For the text-containing cell, return its midpoint in (X, Y) coordinate format. 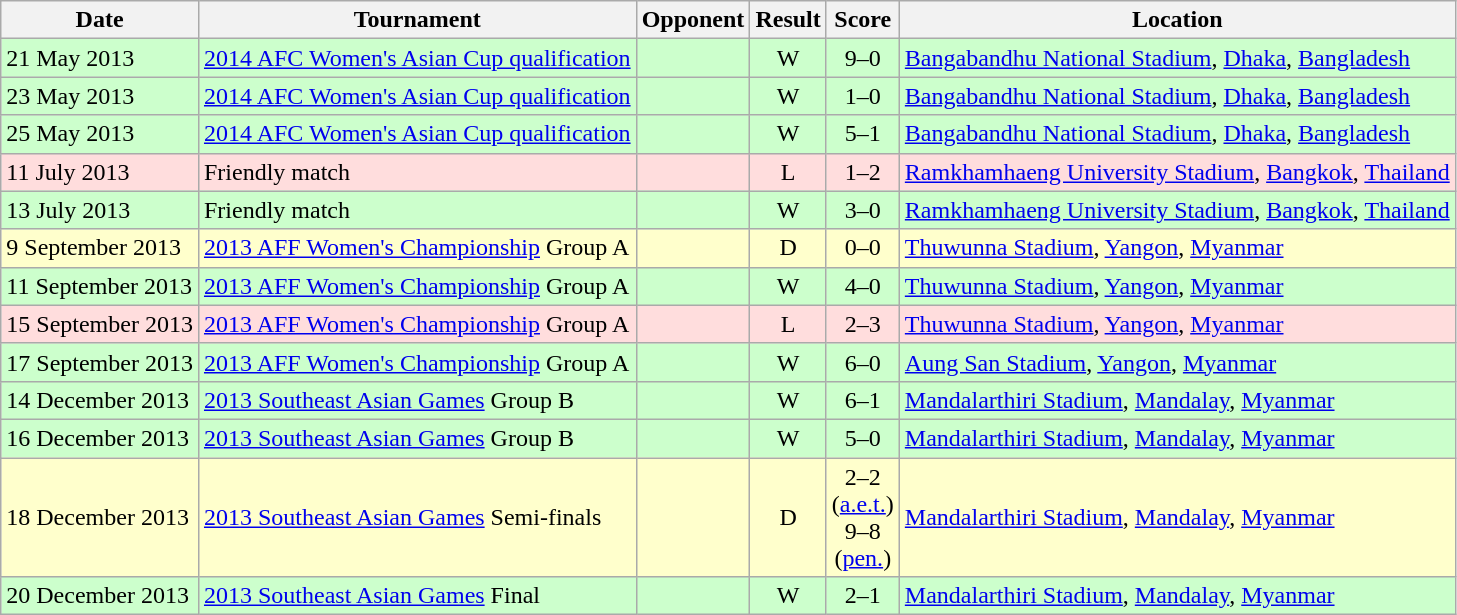
4–0 (862, 286)
5–0 (862, 438)
Opponent (693, 20)
2013 Southeast Asian Games Final (417, 596)
11 September 2013 (100, 286)
Aung San Stadium, Yangon, Myanmar (1177, 362)
Date (100, 20)
Score (862, 20)
18 December 2013 (100, 518)
6–0 (862, 362)
3–0 (862, 210)
20 December 2013 (100, 596)
5–1 (862, 134)
15 September 2013 (100, 324)
9–0 (862, 58)
0–0 (862, 248)
1–0 (862, 96)
2–1 (862, 596)
2–2(a.e.t.)9–8(pen.) (862, 518)
2–3 (862, 324)
21 May 2013 (100, 58)
2013 Southeast Asian Games Semi-finals (417, 518)
14 December 2013 (100, 400)
17 September 2013 (100, 362)
1–2 (862, 172)
Location (1177, 20)
23 May 2013 (100, 96)
Result (788, 20)
Tournament (417, 20)
6–1 (862, 400)
16 December 2013 (100, 438)
9 September 2013 (100, 248)
25 May 2013 (100, 134)
11 July 2013 (100, 172)
13 July 2013 (100, 210)
